Provide the (X, Y) coordinate of the cell's center where the given text is located.  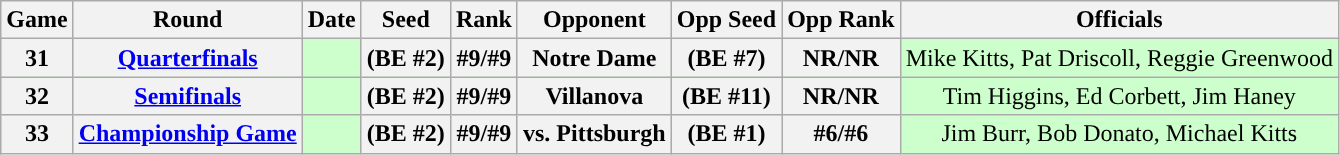
(BE #1) (726, 134)
Opp Seed (726, 20)
Mike Kitts, Pat Driscoll, Reggie Greenwood (1119, 58)
(BE #7) (726, 58)
(BE #11) (726, 96)
vs. Pittsburgh (594, 134)
33 (37, 134)
Tim Higgins, Ed Corbett, Jim Haney (1119, 96)
Notre Dame (594, 58)
Championship Game (188, 134)
Game (37, 20)
Quarterfinals (188, 58)
Jim Burr, Bob Donato, Michael Kitts (1119, 134)
31 (37, 58)
Date (332, 20)
Opp Rank (841, 20)
Rank (484, 20)
Seed (406, 20)
Round (188, 20)
Semifinals (188, 96)
32 (37, 96)
Officials (1119, 20)
#6/#6 (841, 134)
Villanova (594, 96)
Opponent (594, 20)
